Provide the [X, Y] coordinate of the cell's center where the given text is located.  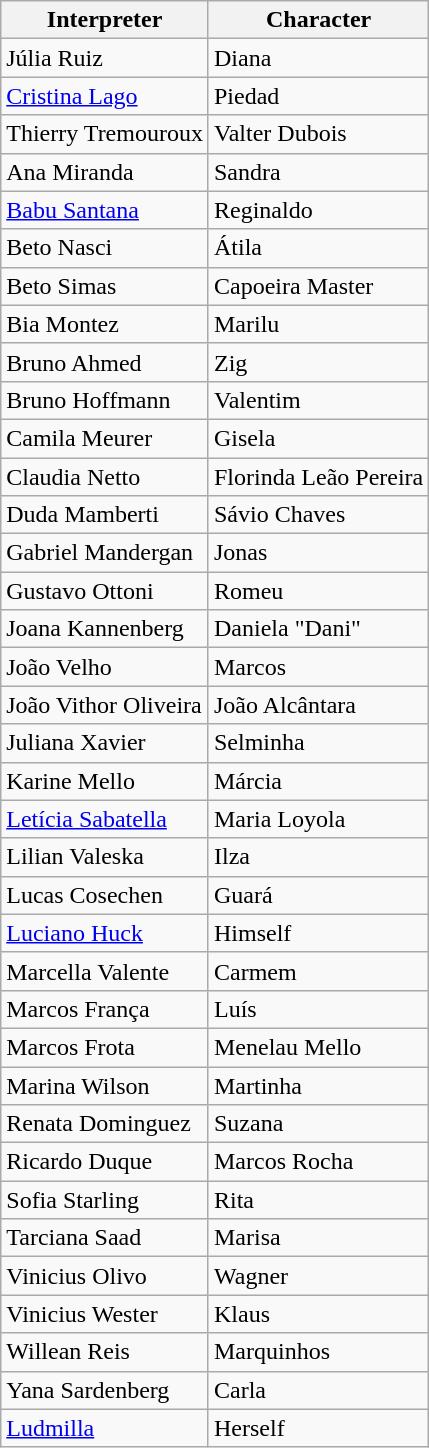
Bruno Ahmed [105, 362]
Romeu [318, 591]
Marcos [318, 667]
Gustavo Ottoni [105, 591]
Bia Montez [105, 324]
Marilu [318, 324]
Átila [318, 248]
Jonas [318, 553]
Lilian Valeska [105, 857]
Beto Simas [105, 286]
Selminha [318, 743]
Ana Miranda [105, 172]
Valter Dubois [318, 134]
Duda Mamberti [105, 515]
Wagner [318, 1276]
Ilza [318, 857]
Daniela "Dani" [318, 629]
Yana Sardenberg [105, 1390]
Gabriel Mandergan [105, 553]
João Alcântara [318, 705]
Juliana Xavier [105, 743]
Menelau Mello [318, 1047]
Vinicius Wester [105, 1314]
Marquinhos [318, 1352]
Rita [318, 1200]
João Vithor Oliveira [105, 705]
Vinicius Olivo [105, 1276]
Valentim [318, 400]
Florinda Leão Pereira [318, 477]
Thierry Tremouroux [105, 134]
Beto Nasci [105, 248]
Tarciana Saad [105, 1238]
Interpreter [105, 20]
Marisa [318, 1238]
Letícia Sabatella [105, 819]
Piedad [318, 96]
Marina Wilson [105, 1085]
Guará [318, 895]
Maria Loyola [318, 819]
Gisela [318, 438]
Willean Reis [105, 1352]
João Velho [105, 667]
Renata Dominguez [105, 1124]
Marcos França [105, 1009]
Karine Mello [105, 781]
Cristina Lago [105, 96]
Bruno Hoffmann [105, 400]
Martinha [318, 1085]
Zig [318, 362]
Himself [318, 933]
Sofia Starling [105, 1200]
Diana [318, 58]
Carmem [318, 971]
Marcella Valente [105, 971]
Babu Santana [105, 210]
Sávio Chaves [318, 515]
Luís [318, 1009]
Claudia Netto [105, 477]
Klaus [318, 1314]
Luciano Huck [105, 933]
Suzana [318, 1124]
Joana Kannenberg [105, 629]
Lucas Cosechen [105, 895]
Sandra [318, 172]
Marcos Rocha [318, 1162]
Carla [318, 1390]
Márcia [318, 781]
Capoeira Master [318, 286]
Character [318, 20]
Marcos Frota [105, 1047]
Júlia Ruiz [105, 58]
Reginaldo [318, 210]
Ricardo Duque [105, 1162]
Ludmilla [105, 1428]
Herself [318, 1428]
Camila Meurer [105, 438]
